Search for the cell housing the specified text and yield its [x, y] center coordinate. 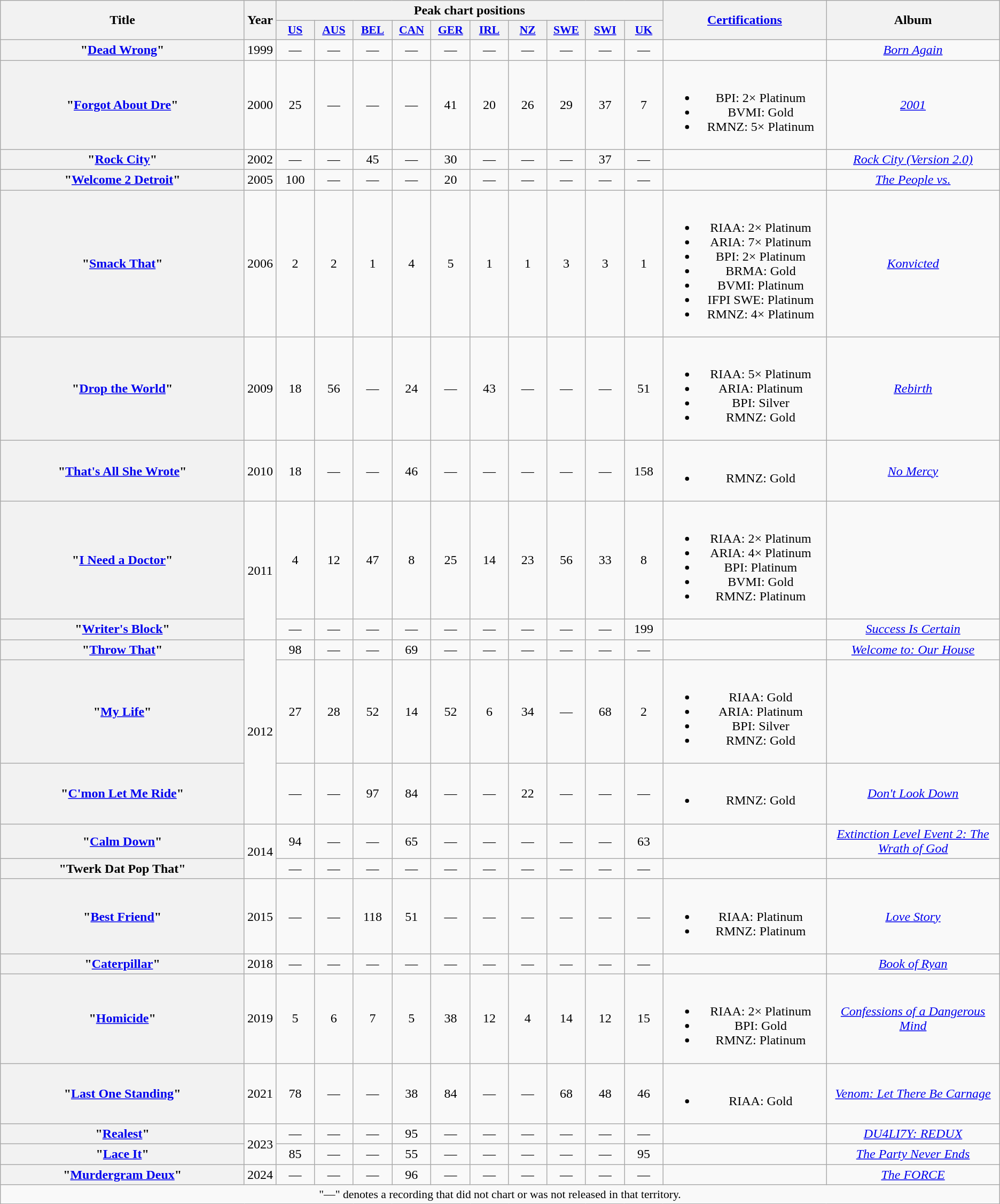
65 [411, 841]
96 [411, 1175]
"Writer's Block" [123, 629]
"Forgot About Dre" [123, 105]
22 [528, 794]
2005 [260, 180]
41 [451, 105]
NZ [528, 30]
DU4LI7Y: REDUX [913, 1134]
Welcome to: Our House [913, 650]
IRL [489, 30]
Album [913, 20]
78 [295, 1093]
RIAA: 2× PlatinumBPI: GoldRMNZ: Platinum [745, 1018]
BPI: 2× PlatinumBVMI: GoldRMNZ: 5× Platinum [745, 105]
RIAA: 2× PlatinumARIA: 7× PlatinumBPI: 2× PlatinumBRMA: GoldBVMI: PlatinumIFPI SWE: PlatinumRMNZ: 4× Platinum [745, 264]
Venom: Let There Be Carnage [913, 1093]
2015 [260, 916]
2002 [260, 160]
"My Life" [123, 712]
UK [644, 30]
43 [489, 389]
2018 [260, 964]
118 [373, 916]
The People vs. [913, 180]
"Caterpillar" [123, 964]
"Welcome 2 Detroit" [123, 180]
28 [334, 712]
27 [295, 712]
Confessions of a Dangerous Mind [913, 1018]
The FORCE [913, 1175]
AUS [334, 30]
2000 [260, 105]
2010 [260, 471]
98 [295, 650]
34 [528, 712]
"Lace It" [123, 1154]
RIAA: PlatinumRMNZ: Platinum [745, 916]
2023 [260, 1144]
85 [295, 1154]
100 [295, 180]
2012 [260, 732]
Born Again [913, 50]
Certifications [745, 20]
SWE [566, 30]
2019 [260, 1018]
29 [566, 105]
"I Need a Doctor" [123, 560]
26 [528, 105]
Konvicted [913, 264]
94 [295, 841]
"Realest" [123, 1134]
"Homicide" [123, 1018]
199 [644, 629]
15 [644, 1018]
"That's All She Wrote" [123, 471]
"C'mon Let Me Ride" [123, 794]
Extinction Level Event 2: The Wrath of God [913, 841]
Rock City (Version 2.0) [913, 160]
The Party Never Ends [913, 1154]
"Best Friend" [123, 916]
2014 [260, 851]
1999 [260, 50]
Rebirth [913, 389]
RIAA: 2× PlatinumARIA: 4× PlatinumBPI: PlatinumBVMI: GoldRMNZ: Platinum [745, 560]
69 [411, 650]
63 [644, 841]
No Mercy [913, 471]
158 [644, 471]
2021 [260, 1093]
"Drop the World" [123, 389]
"Calm Down" [123, 841]
"Rock City" [123, 160]
2001 [913, 105]
55 [411, 1154]
Title [123, 20]
RIAA: Gold [745, 1093]
RIAA: GoldARIA: PlatinumBPI: SilverRMNZ: Gold [745, 712]
BEL [373, 30]
"Dead Wrong" [123, 50]
24 [411, 389]
US [295, 30]
Success Is Certain [913, 629]
Love Story [913, 916]
45 [373, 160]
30 [451, 160]
47 [373, 560]
2006 [260, 264]
2024 [260, 1175]
33 [605, 560]
2011 [260, 570]
"Twerk Dat Pop That" [123, 869]
23 [528, 560]
97 [373, 794]
RIAA: 5× PlatinumARIA: PlatinumBPI: SilverRMNZ: Gold [745, 389]
"Throw That" [123, 650]
"Murdergram Deux" [123, 1175]
"—" denotes a recording that did not chart or was not released in that territory. [500, 1194]
Book of Ryan [913, 964]
Peak chart positions [470, 11]
CAN [411, 30]
2009 [260, 389]
GER [451, 30]
"Last One Standing" [123, 1093]
Year [260, 20]
Don't Look Down [913, 794]
48 [605, 1093]
"Smack That" [123, 264]
SWI [605, 30]
